Detect which cell encompasses the target text, then output its (X, Y) center coordinate. 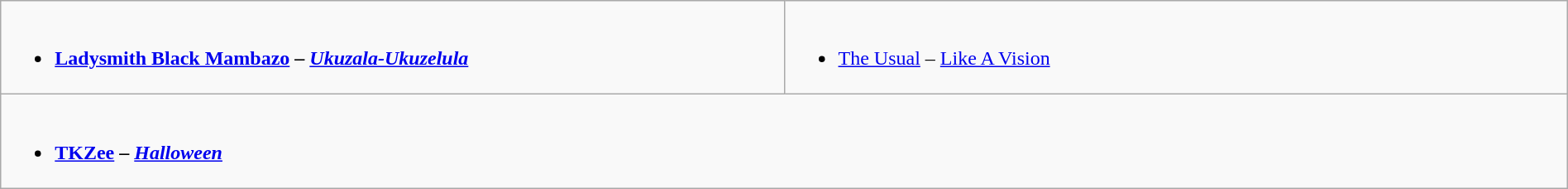
Ladysmith Black Mambazo – Ukuzala-Ukuzelula (392, 48)
TKZee – Halloween (784, 141)
The Usual – Like A Vision (1176, 48)
